Scan for the cell matching the given text and deliver its (X, Y) coordinate at center. 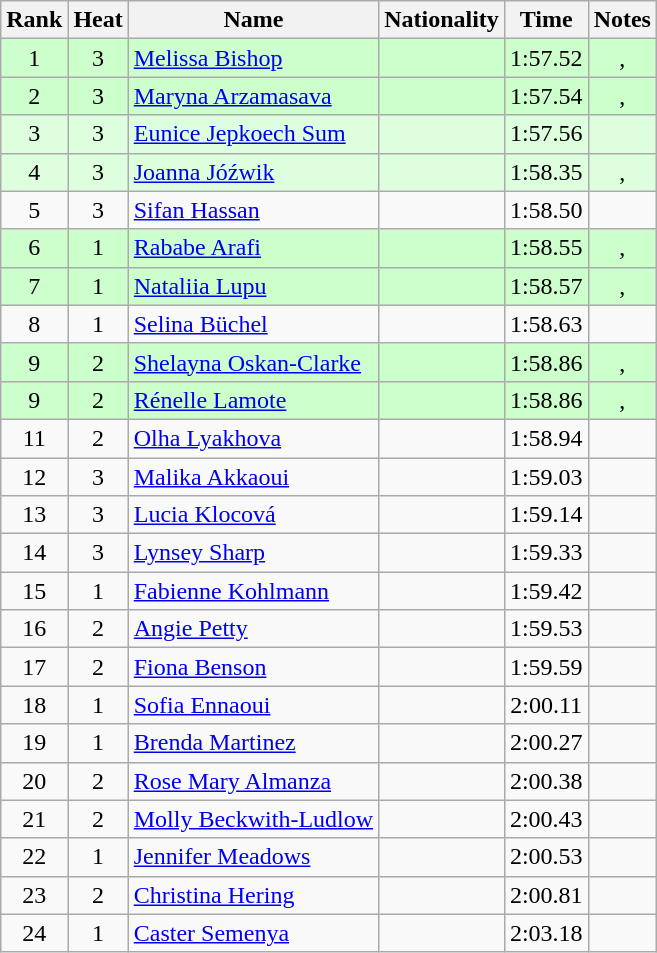
Rose Mary Almanza (253, 781)
13 (34, 515)
Rababe Arafi (253, 248)
1:58.94 (546, 438)
2:00.38 (546, 781)
1:57.52 (546, 58)
1:58.55 (546, 248)
Rénelle Lamote (253, 400)
24 (34, 933)
2:00.27 (546, 743)
1:59.59 (546, 667)
Sofia Ennaoui (253, 705)
15 (34, 591)
2:00.43 (546, 819)
Name (253, 20)
1:59.42 (546, 591)
Molly Beckwith-Ludlow (253, 819)
4 (34, 172)
1:59.03 (546, 477)
Lynsey Sharp (253, 553)
Time (546, 20)
Fabienne Kohlmann (253, 591)
1:59.14 (546, 515)
20 (34, 781)
1:58.50 (546, 210)
Shelayna Oskan-Clarke (253, 362)
1:59.53 (546, 629)
14 (34, 553)
Fiona Benson (253, 667)
Maryna Arzamasava (253, 96)
Notes (622, 20)
Nationality (442, 20)
Christina Hering (253, 895)
1:57.54 (546, 96)
Sifan Hassan (253, 210)
Angie Petty (253, 629)
Heat (98, 20)
Malika Akkaoui (253, 477)
5 (34, 210)
6 (34, 248)
2:03.18 (546, 933)
11 (34, 438)
18 (34, 705)
Caster Semenya (253, 933)
21 (34, 819)
7 (34, 286)
8 (34, 324)
Jennifer Meadows (253, 857)
19 (34, 743)
1:58.57 (546, 286)
1:57.56 (546, 134)
17 (34, 667)
1:58.63 (546, 324)
Melissa Bishop (253, 58)
Joanna Jóźwik (253, 172)
Nataliia Lupu (253, 286)
Selina Büchel (253, 324)
Rank (34, 20)
1:59.33 (546, 553)
2:00.81 (546, 895)
Brenda Martinez (253, 743)
1:58.35 (546, 172)
Lucia Klocová (253, 515)
Olha Lyakhova (253, 438)
22 (34, 857)
Eunice Jepkoech Sum (253, 134)
23 (34, 895)
2:00.53 (546, 857)
16 (34, 629)
12 (34, 477)
2:00.11 (546, 705)
